Scan for the cell matching the given text and deliver its [x, y] coordinate at center. 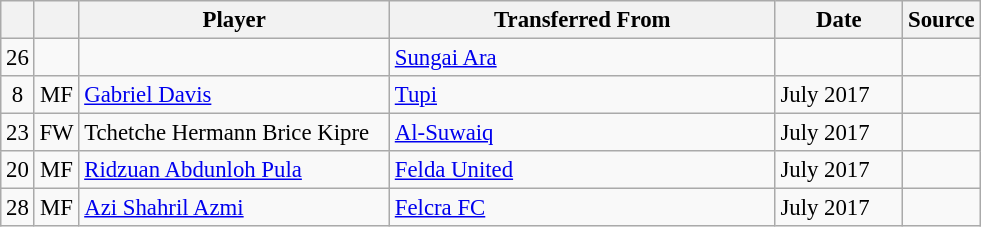
FW [56, 133]
28 [18, 208]
Transferred From [582, 20]
Player [234, 20]
Tchetche Hermann Brice Kipre [234, 133]
23 [18, 133]
Felcra FC [582, 208]
Date [839, 20]
Source [942, 20]
20 [18, 170]
Al-Suwaiq [582, 133]
Gabriel Davis [234, 95]
8 [18, 95]
26 [18, 58]
Sungai Ara [582, 58]
Tupi [582, 95]
Felda United [582, 170]
Azi Shahril Azmi [234, 208]
Ridzuan Abdunloh Pula [234, 170]
